Extract the (x, y) coordinate from the center of the cell holding the provided text.  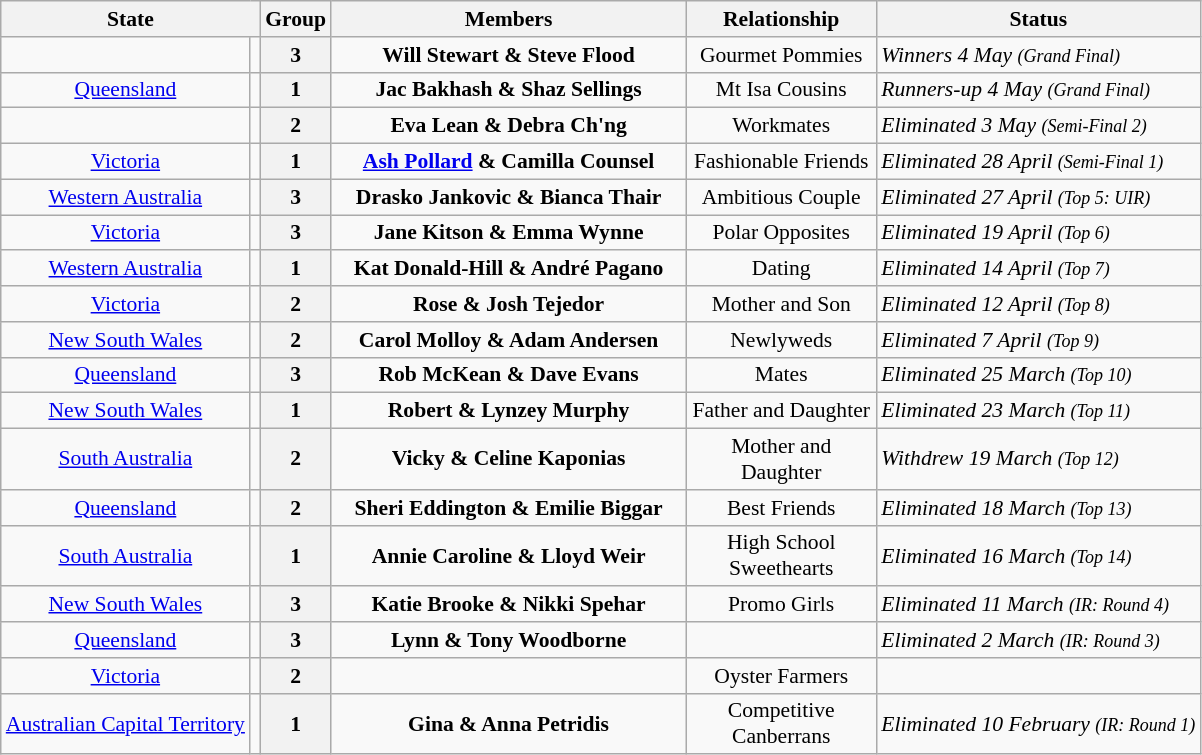
Vicky & Celine Kaponias (508, 460)
Workmates (781, 126)
Best Friends (781, 508)
Australian Capital Territory (126, 724)
Dating (781, 269)
Carol Molloy & Adam Andersen (508, 340)
Eliminated 25 March (Top 10) (1038, 375)
High School Sweethearts (781, 556)
Polar Opposites (781, 233)
Oyster Farmers (781, 676)
Eliminated 23 March (Top 11) (1038, 411)
Fashionable Friends (781, 162)
Eliminated 14 April (Top 7) (1038, 269)
Lynn & Tony Woodborne (508, 640)
Winners 4 May (Grand Final) (1038, 55)
Jac Bakhash & Shaz Sellings (508, 90)
Eliminated 28 April (Semi-Final 1) (1038, 162)
Sheri Eddington & Emilie Biggar (508, 508)
Eliminated 19 April (Top 6) (1038, 233)
Mother and Daughter (781, 460)
Withdrew 19 March (Top 12) (1038, 460)
Drasko Jankovic & Bianca Thair (508, 197)
State (130, 19)
Ambitious Couple (781, 197)
Eliminated 11 March (IR: Round 4) (1038, 605)
Eva Lean & Debra Ch'ng (508, 126)
Rob McKean & Dave Evans (508, 375)
Mt Isa Cousins (781, 90)
Mates (781, 375)
Eliminated 10 February (IR: Round 1) (1038, 724)
Eliminated 27 April (Top 5: UIR) (1038, 197)
Relationship (781, 19)
Eliminated 7 April (Top 9) (1038, 340)
Eliminated 2 March (IR: Round 3) (1038, 640)
Eliminated 12 April (Top 8) (1038, 304)
Mother and Son (781, 304)
Rose & Josh Tejedor (508, 304)
Gourmet Pommies (781, 55)
Will Stewart & Steve Flood (508, 55)
Gina & Anna Petridis (508, 724)
Jane Kitson & Emma Wynne (508, 233)
Robert & Lynzey Murphy (508, 411)
Eliminated 16 March (Top 14) (1038, 556)
Eliminated 18 March (Top 13) (1038, 508)
Runners-up 4 May (Grand Final) (1038, 90)
Status (1038, 19)
Katie Brooke & Nikki Spehar (508, 605)
Promo Girls (781, 605)
Group (296, 19)
Eliminated 3 May (Semi-Final 2) (1038, 126)
Members (508, 19)
Newlyweds (781, 340)
Ash Pollard & Camilla Counsel (508, 162)
Father and Daughter (781, 411)
Kat Donald-Hill & André Pagano (508, 269)
Annie Caroline & Lloyd Weir (508, 556)
Competitive Canberrans (781, 724)
